Return the (x, y) coordinate for the center point of the cell that contains the specified text.  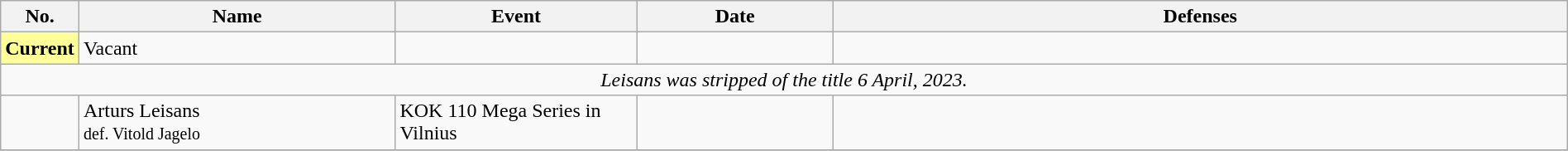
Vacant (237, 48)
KOK 110 Mega Series in Vilnius (516, 123)
Arturs Leisans def. Vitold Jagelo (237, 123)
Event (516, 17)
Defenses (1200, 17)
Date (734, 17)
Leisans was stripped of the title 6 April, 2023. (784, 80)
Name (237, 17)
Current (40, 48)
No. (40, 17)
